Find where the given text appears and provide that cell's center as [X, Y] coordinate. 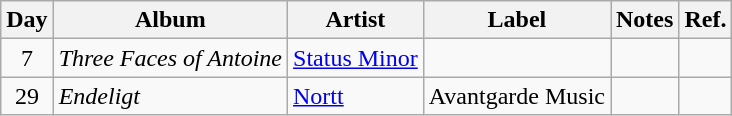
Artist [356, 20]
Avantgarde Music [516, 96]
Ref. [706, 20]
Notes [644, 20]
Three Faces of Antoine [170, 58]
Status Minor [356, 58]
Label [516, 20]
29 [27, 96]
Album [170, 20]
Day [27, 20]
Endeligt [170, 96]
Nortt [356, 96]
7 [27, 58]
